Return (X, Y) of the center of cell containing provided text 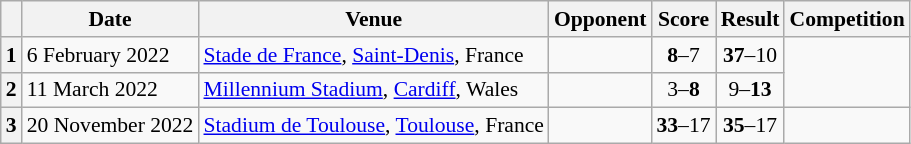
Date (110, 19)
Result (750, 19)
Competition (846, 19)
2 (12, 90)
35–17 (750, 126)
11 March 2022 (110, 90)
Venue (373, 19)
9–13 (750, 90)
33–17 (683, 126)
3–8 (683, 90)
Stade de France, Saint-Denis, France (373, 55)
Score (683, 19)
6 February 2022 (110, 55)
Millennium Stadium, Cardiff, Wales (373, 90)
Opponent (600, 19)
Stadium de Toulouse, Toulouse, France (373, 126)
1 (12, 55)
37–10 (750, 55)
3 (12, 126)
20 November 2022 (110, 126)
8–7 (683, 55)
